Scan for the cell matching the given text and deliver its [X, Y] coordinate at center. 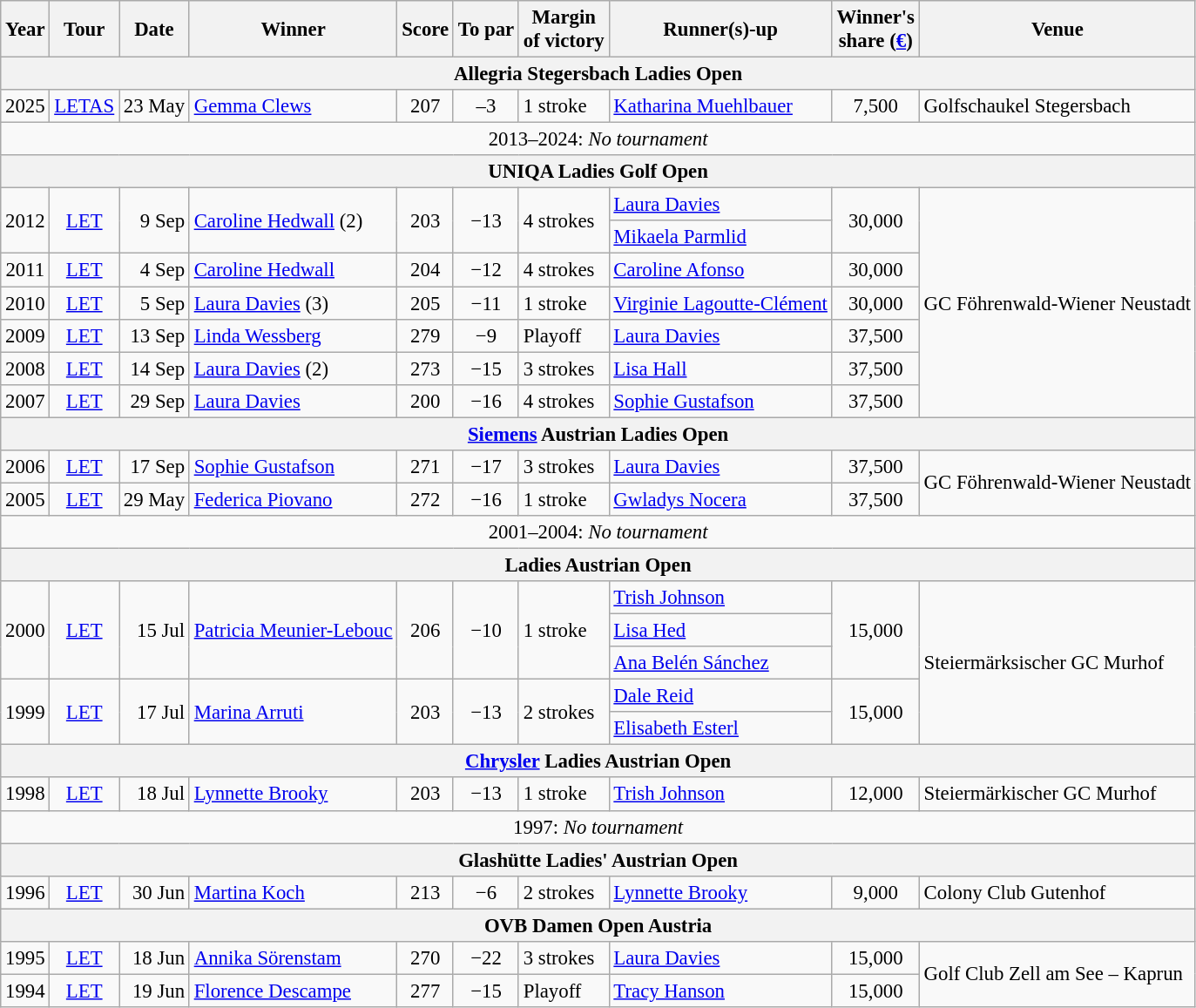
2013–2024: No tournament [598, 139]
Ana Belén Sánchez [720, 663]
Venue [1057, 30]
29 Sep [155, 401]
–3 [486, 106]
Marina Arruti [293, 713]
Tracy Hanson [720, 991]
Marginof victory [564, 30]
LETAS [84, 106]
−12 [486, 270]
200 [425, 401]
2025 [25, 106]
Runner(s)-up [720, 30]
Colony Club Gutenhof [1057, 892]
To par [486, 30]
4 Sep [155, 270]
2010 [25, 303]
Gemma Clews [293, 106]
Virginie Lagoutte-Clément [720, 303]
−9 [486, 335]
Ladies Austrian Open [598, 565]
Tour [84, 30]
Score [425, 30]
−6 [486, 892]
−11 [486, 303]
15 Jul [155, 631]
Date [155, 30]
Patricia Meunier-Lebouc [293, 631]
23 May [155, 106]
1998 [25, 795]
213 [425, 892]
1995 [25, 958]
Winner [293, 30]
30 Jun [155, 892]
2012 [25, 221]
1994 [25, 991]
Lisa Hall [720, 369]
Dale Reid [720, 696]
Allegria Stegersbach Ladies Open [598, 74]
Mikaela Parmlid [720, 238]
2001–2004: No tournament [598, 532]
277 [425, 991]
Laura Davies (2) [293, 369]
Winner'sshare (€) [875, 30]
Year [25, 30]
−22 [486, 958]
Golf Club Zell am See – Kaprun [1057, 974]
Golfschaukel Stegersbach [1057, 106]
Glashütte Ladies' Austrian Open [598, 860]
17 Sep [155, 467]
UNIQA Ladies Golf Open [598, 172]
18 Jul [155, 795]
2008 [25, 369]
2007 [25, 401]
17 Jul [155, 713]
Katharina Muehlbauer [720, 106]
12,000 [875, 795]
Laura Davies (3) [293, 303]
2006 [25, 467]
Chrysler Ladies Austrian Open [598, 761]
Annika Sörenstam [293, 958]
13 Sep [155, 335]
Steiermärkischer GC Murhof [1057, 795]
279 [425, 335]
14 Sep [155, 369]
9,000 [875, 892]
−10 [486, 631]
206 [425, 631]
270 [425, 958]
1997: No tournament [598, 827]
Steiermärksischer GC Murhof [1057, 663]
2000 [25, 631]
Florence Descampe [293, 991]
29 May [155, 499]
207 [425, 106]
2005 [25, 499]
1999 [25, 713]
7,500 [875, 106]
Martina Koch [293, 892]
Caroline Hedwall (2) [293, 221]
OVB Damen Open Austria [598, 925]
Gwladys Nocera [720, 499]
−17 [486, 467]
204 [425, 270]
Caroline Afonso [720, 270]
18 Jun [155, 958]
Federica Piovano [293, 499]
Lisa Hed [720, 631]
273 [425, 369]
272 [425, 499]
2011 [25, 270]
9 Sep [155, 221]
Linda Wessberg [293, 335]
Elisabeth Esterl [720, 728]
Caroline Hedwall [293, 270]
5 Sep [155, 303]
1996 [25, 892]
2009 [25, 335]
205 [425, 303]
Siemens Austrian Ladies Open [598, 434]
271 [425, 467]
19 Jun [155, 991]
